Detect which cell encompasses the target text, then output its [X, Y] center coordinate. 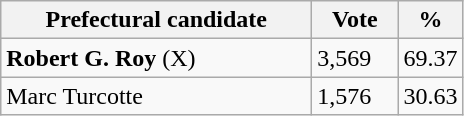
Robert G. Roy (X) [156, 58]
Marc Turcotte [156, 96]
3,569 [355, 58]
1,576 [355, 96]
% [430, 20]
Vote [355, 20]
30.63 [430, 96]
69.37 [430, 58]
Prefectural candidate [156, 20]
